Return the [X, Y] coordinate for the center point of the cell that contains the specified text.  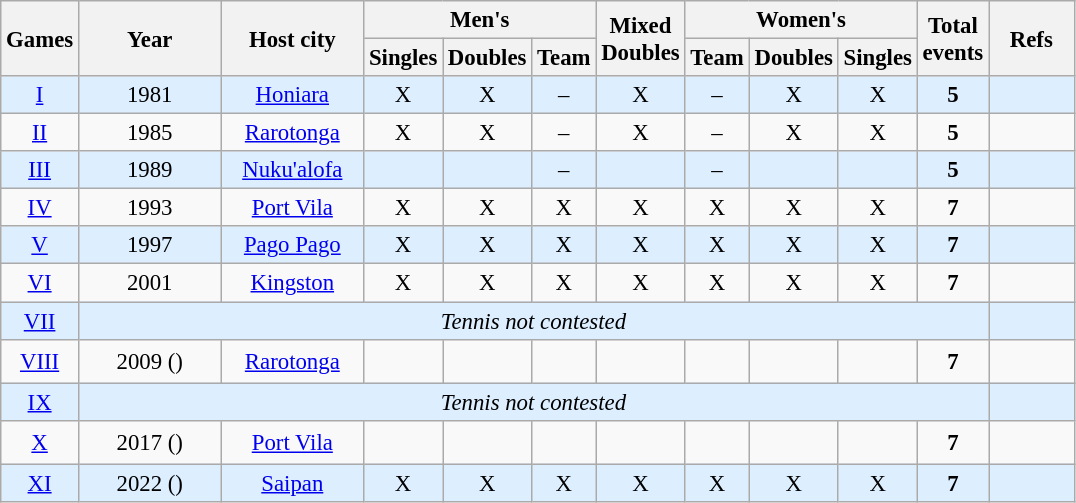
Men's [480, 20]
Saipan [292, 483]
2022 () [150, 483]
MixedDoubles [640, 38]
Totalevents [952, 38]
Year [150, 38]
Games [40, 38]
V [40, 245]
III [40, 170]
Pago Pago [292, 245]
1997 [150, 245]
IX [40, 402]
VII [40, 321]
Host city [292, 38]
Kingston [292, 283]
VI [40, 283]
Women's [801, 20]
2009 () [150, 361]
I [40, 95]
1993 [150, 208]
Honiara [292, 95]
1981 [150, 95]
1985 [150, 133]
2001 [150, 283]
VIII [40, 361]
II [40, 133]
Refs [1032, 38]
1989 [150, 170]
Nuku'alofa [292, 170]
2017 () [150, 442]
XI [40, 483]
IV [40, 208]
